Identify which cell holds the provided text, then report its (x, y) central coordinate. 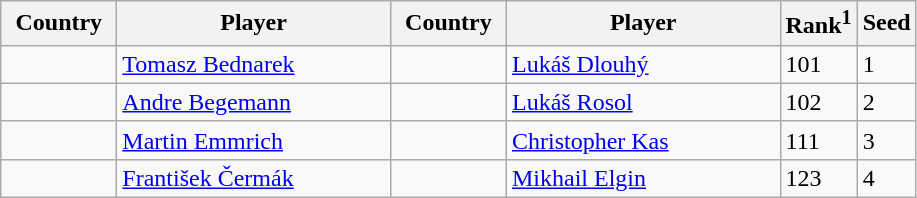
1 (886, 64)
Mikhail Elgin (643, 178)
102 (818, 102)
123 (818, 178)
Lukáš Dlouhý (643, 64)
Tomasz Bednarek (254, 64)
111 (818, 140)
Rank1 (818, 24)
2 (886, 102)
Seed (886, 24)
Martin Emmrich (254, 140)
Andre Begemann (254, 102)
3 (886, 140)
4 (886, 178)
František Čermák (254, 178)
101 (818, 64)
Christopher Kas (643, 140)
Lukáš Rosol (643, 102)
